Search for the cell housing the specified text and yield its [x, y] center coordinate. 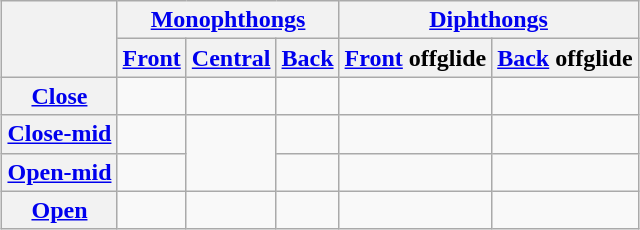
Back offglide [565, 58]
Front [152, 58]
Open [60, 210]
Close [60, 96]
Back [308, 58]
Front offglide [416, 58]
Monophthongs [228, 20]
Open-mid [60, 172]
Close-mid [60, 134]
Diphthongs [488, 20]
Central [231, 58]
